For the text-containing cell, return its midpoint in (x, y) coordinate format. 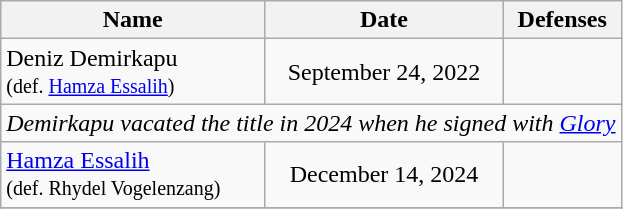
Name (133, 20)
Demirkapu vacated the title in 2024 when he signed with Glory (311, 123)
Deniz Demirkapu (def. Hamza Essalih) (133, 72)
Hamza Essalih (def. Rhydel Vogelenzang) (133, 174)
Date (384, 20)
September 24, 2022 (384, 72)
Defenses (562, 20)
December 14, 2024 (384, 174)
